Identify which cell holds the provided text, then report its [x, y] central coordinate. 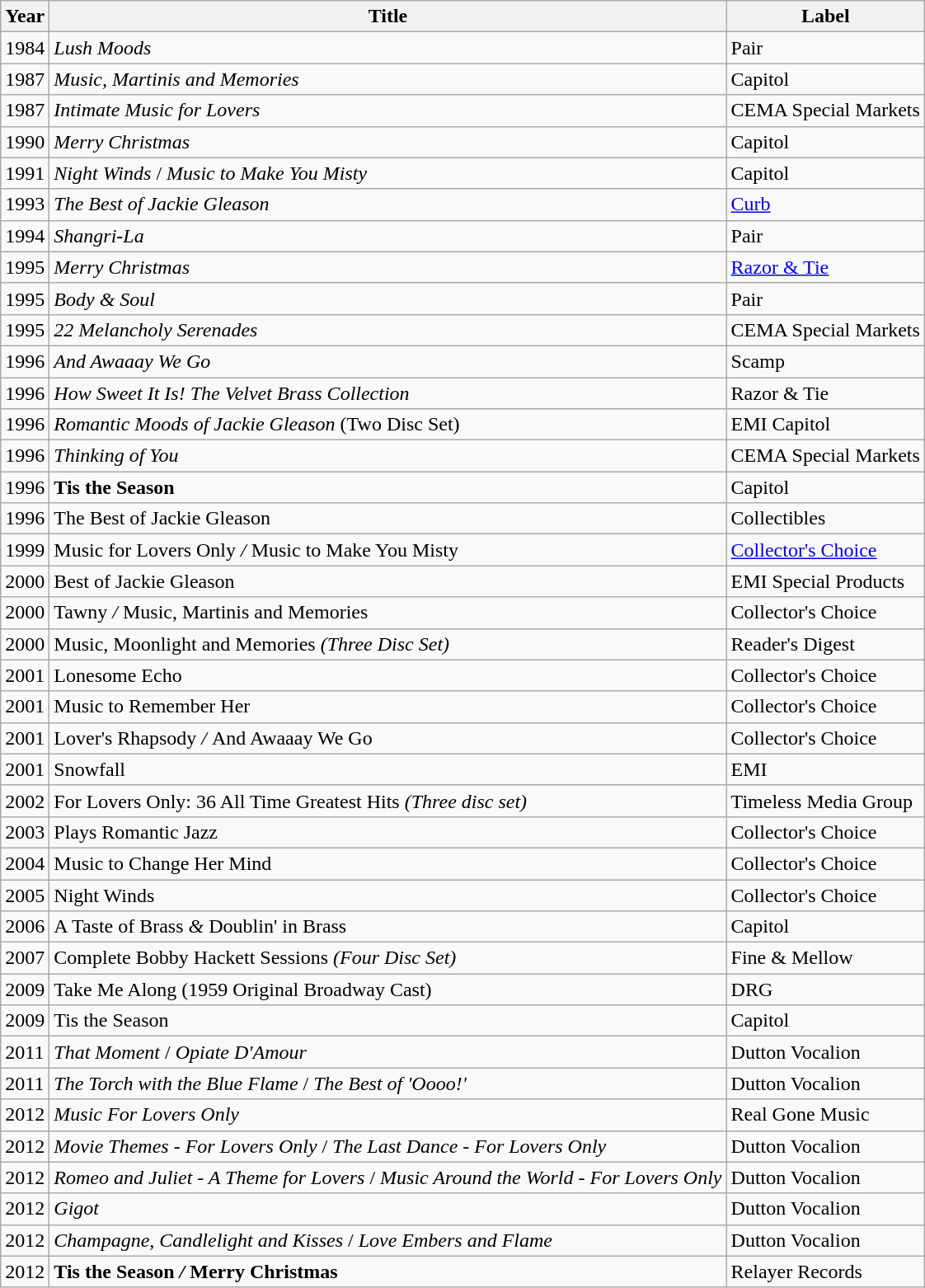
Complete Bobby Hackett Sessions (Four Disc Set) [387, 958]
Curb [825, 204]
Music to Change Her Mind [387, 863]
1984 [25, 48]
Night Winds [387, 895]
2005 [25, 895]
Take Me Along (1959 Original Broadway Cast) [387, 990]
EMI [825, 769]
1993 [25, 204]
For Lovers Only: 36 All Time Greatest Hits (Three disc set) [387, 801]
Intimate Music for Lovers [387, 110]
Real Gone Music [825, 1115]
Romeo and Juliet - A Theme for Lovers / Music Around the World - For Lovers Only [387, 1178]
2004 [25, 863]
A Taste of Brass & Doublin' in Brass [387, 927]
How Sweet It Is! The Velvet Brass Collection [387, 393]
And Awaaay We Go [387, 361]
Music For Lovers Only [387, 1115]
Tis the Season / Merry Christmas [387, 1272]
Gigot [387, 1209]
That Moment / Opiate D'Amour [387, 1052]
1991 [25, 173]
Lush Moods [387, 48]
1990 [25, 142]
Shangri-La [387, 236]
Lonesome Echo [387, 675]
22 Melancholy Serenades [387, 330]
Collectibles [825, 519]
Movie Themes - For Lovers Only / The Last Dance - For Lovers Only [387, 1146]
1994 [25, 236]
Snowfall [387, 769]
DRG [825, 990]
Plays Romantic Jazz [387, 832]
EMI Capitol [825, 425]
2007 [25, 958]
Music, Martinis and Memories [387, 79]
Label [825, 16]
Music, Moonlight and Memories (Three Disc Set) [387, 644]
Thinking of You [387, 456]
Relayer Records [825, 1272]
Reader's Digest [825, 644]
Lover's Rhapsody / And Awaaay We Go [387, 738]
Timeless Media Group [825, 801]
Music for Lovers Only / Music to Make You Misty [387, 550]
2002 [25, 801]
Fine & Mellow [825, 958]
Romantic Moods of Jackie Gleason (Two Disc Set) [387, 425]
Tawny / Music, Martinis and Memories [387, 613]
Scamp [825, 361]
Night Winds / Music to Make You Misty [387, 173]
2006 [25, 927]
Year [25, 16]
The Torch with the Blue Flame / The Best of 'Oooo!' [387, 1084]
Best of Jackie Gleason [387, 581]
Music to Remember Her [387, 707]
Champagne, Candlelight and Kisses / Love Embers and Flame [387, 1240]
Title [387, 16]
1999 [25, 550]
Body & Soul [387, 298]
EMI Special Products [825, 581]
2003 [25, 832]
